From the cell containing the given text, extract its center point as (x, y) coordinate. 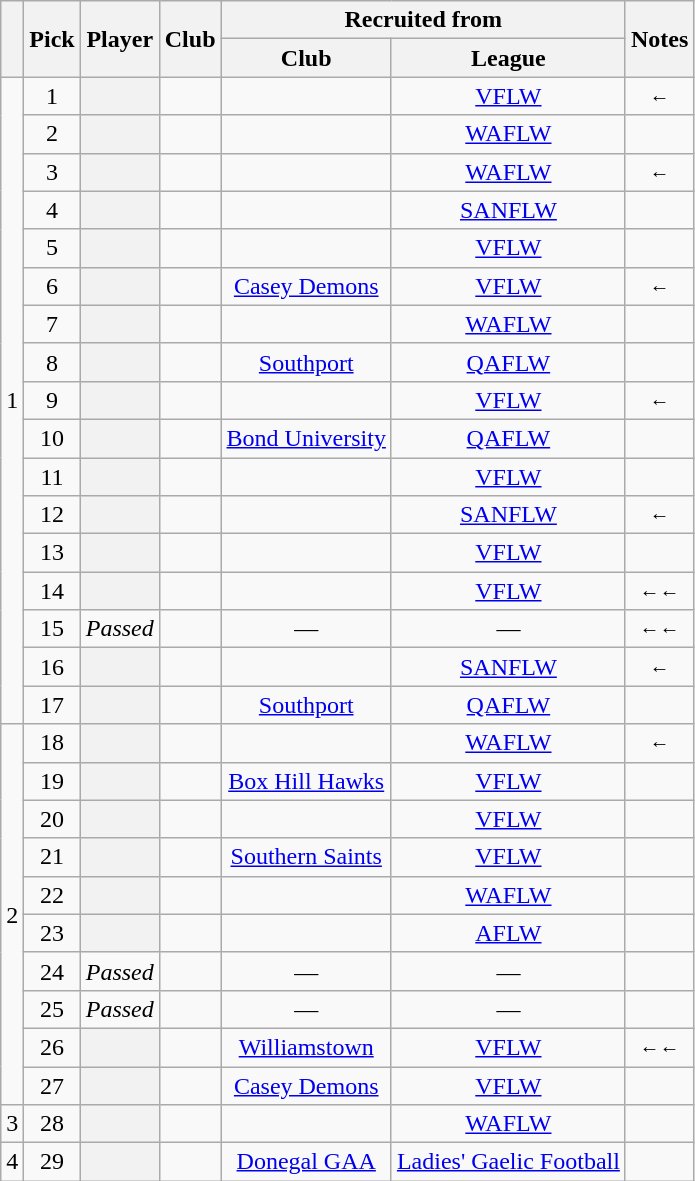
Notes (659, 39)
12 (52, 515)
Pick (52, 39)
9 (52, 400)
20 (52, 819)
14 (52, 591)
Recruited from (423, 20)
19 (52, 781)
23 (52, 933)
25 (52, 1009)
Donegal GAA (306, 1162)
26 (52, 1047)
7 (52, 324)
AFLW (508, 933)
24 (52, 971)
18 (52, 743)
League (508, 58)
10 (52, 438)
Ladies' Gaelic Football (508, 1162)
5 (52, 248)
29 (52, 1162)
22 (52, 895)
6 (52, 286)
21 (52, 857)
8 (52, 362)
11 (52, 477)
17 (52, 705)
15 (52, 629)
Box Hill Hawks (306, 781)
Bond University (306, 438)
27 (52, 1085)
Williamstown (306, 1047)
Southern Saints (306, 857)
13 (52, 553)
28 (52, 1124)
Player (120, 39)
16 (52, 667)
